Pinpoint the cell where the given text exists, returning its (X, Y) midpoint coordinate. 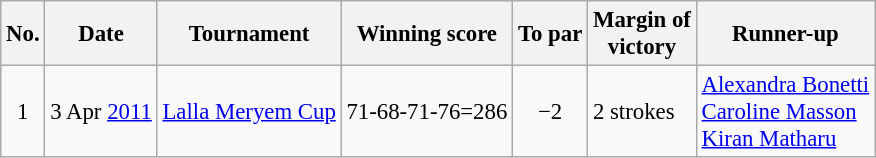
Margin ofvictory (642, 34)
−2 (550, 112)
Tournament (249, 34)
Alexandra Bonetti Caroline Masson Kiran Matharu (785, 112)
Winning score (427, 34)
Date (101, 34)
No. (23, 34)
3 Apr 2011 (101, 112)
Runner-up (785, 34)
Lalla Meryem Cup (249, 112)
To par (550, 34)
71-68-71-76=286 (427, 112)
2 strokes (642, 112)
1 (23, 112)
